Return the [x, y] coordinate for the center point of the cell that contains the specified text.  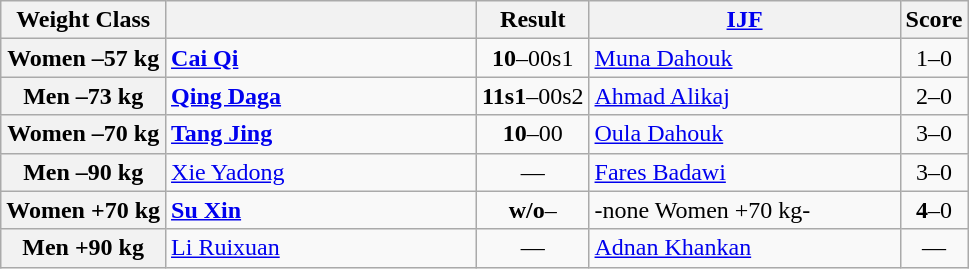
Women –57 kg [84, 58]
Cai Qi [322, 58]
Oula Dahouk [744, 134]
IJF [744, 20]
Ahmad Alikaj [744, 96]
Tang Jing [322, 134]
1–0 [934, 58]
-none Women +70 kg- [744, 210]
Men +90 kg [84, 248]
10–00s1 [533, 58]
2–0 [934, 96]
Women +70 kg [84, 210]
Xie Yadong [322, 172]
Adnan Khankan [744, 248]
4–0 [934, 210]
10–00 [533, 134]
Men –73 kg [84, 96]
Score [934, 20]
Weight Class [84, 20]
Su Xin [322, 210]
Muna Dahouk [744, 58]
Women –70 kg [84, 134]
Result [533, 20]
w/o– [533, 210]
Men –90 kg [84, 172]
Qing Daga [322, 96]
Fares Badawi [744, 172]
11s1–00s2 [533, 96]
Li Ruixuan [322, 248]
